Identify which cell holds the provided text, then report its [x, y] central coordinate. 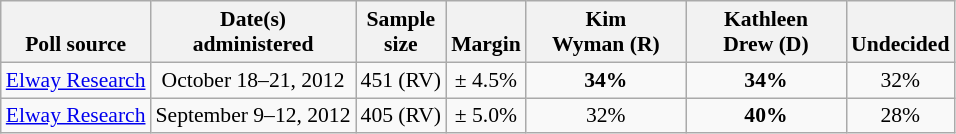
September 9–12, 2012 [254, 116]
Samplesize [402, 32]
405 (RV) [402, 116]
Margin [486, 32]
451 (RV) [402, 80]
28% [900, 116]
40% [766, 116]
Poll source [76, 32]
KimWyman (R) [606, 32]
Undecided [900, 32]
Date(s)administered [254, 32]
October 18–21, 2012 [254, 80]
± 5.0% [486, 116]
± 4.5% [486, 80]
KathleenDrew (D) [766, 32]
